Detect which cell encompasses the target text, then output its [x, y] center coordinate. 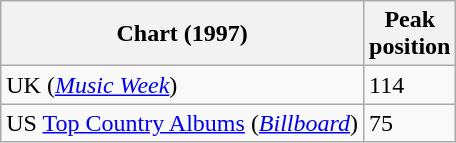
75 [410, 123]
114 [410, 85]
Chart (1997) [182, 34]
Peakposition [410, 34]
US Top Country Albums (Billboard) [182, 123]
UK (Music Week) [182, 85]
